Return the (X, Y) coordinate for the center point of the cell that contains the specified text.  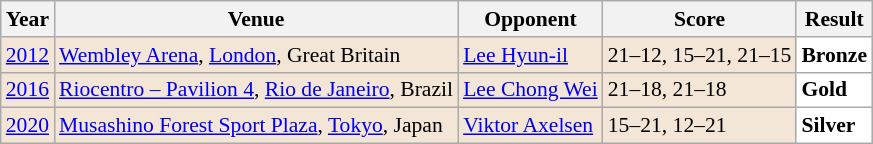
Score (700, 19)
Musashino Forest Sport Plaza, Tokyo, Japan (256, 126)
Lee Chong Wei (530, 90)
Bronze (834, 55)
Wembley Arena, London, Great Britain (256, 55)
2012 (28, 55)
Lee Hyun-il (530, 55)
2016 (28, 90)
Riocentro – Pavilion 4, Rio de Janeiro, Brazil (256, 90)
21–18, 21–18 (700, 90)
21–12, 15–21, 21–15 (700, 55)
Silver (834, 126)
Gold (834, 90)
Opponent (530, 19)
15–21, 12–21 (700, 126)
Result (834, 19)
Year (28, 19)
Viktor Axelsen (530, 126)
2020 (28, 126)
Venue (256, 19)
